Capture the cell that displays the provided text and extract its [x, y] central coordinate. 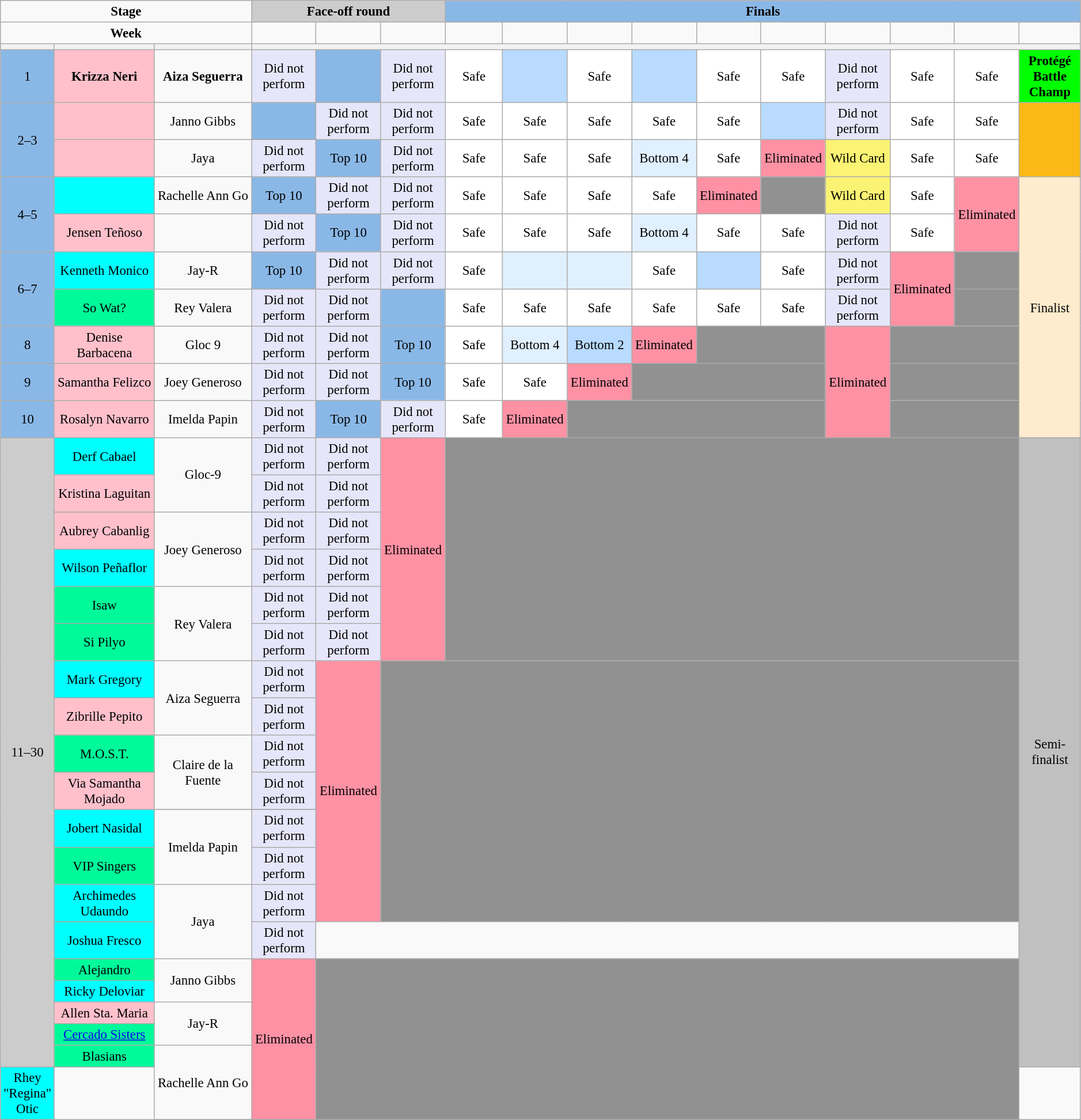
9 [28, 381]
Wilson Peñaflor [104, 568]
Semi-finalist [1050, 752]
Krizza Neri [104, 77]
Week [126, 33]
Via Samantha Mojado [104, 792]
Cercado Sisters [104, 1035]
Zibrille Pepito [104, 717]
So Wat? [104, 308]
Alejandro [104, 970]
Denise Barbacena [104, 345]
Gloc 9 [203, 345]
10 [28, 419]
1 [28, 77]
Blasians [104, 1056]
Ricky Deloviar [104, 992]
Archimedes Udaundo [104, 903]
Rosalyn Navarro [104, 419]
Mark Gregory [104, 680]
Jobert Nasidal [104, 828]
8 [28, 345]
VIP Singers [104, 865]
Gloc-9 [203, 475]
Allen Sta. Maria [104, 1013]
Aubrey Cabanlig [104, 531]
Si Pilyo [104, 643]
Joshua Fresco [104, 940]
11–30 [28, 752]
Samantha Felizco [104, 381]
Derf Cabael [104, 456]
Isaw [104, 605]
Jensen Teñoso [104, 233]
Stage [126, 12]
4–5 [28, 214]
Claire de la Fuente [203, 772]
Finalist [1050, 308]
M.O.S.T. [104, 754]
Finals [763, 12]
6–7 [28, 289]
Bottom 2 [600, 345]
Kristina Laguitan [104, 493]
Protégé Battle Champ [1050, 77]
Kenneth Monico [104, 271]
Face-off round [348, 12]
2–3 [28, 139]
Rhey "Regina" Otic [28, 1093]
